Return the (X, Y) coordinate for the center point of the cell that contains the specified text.  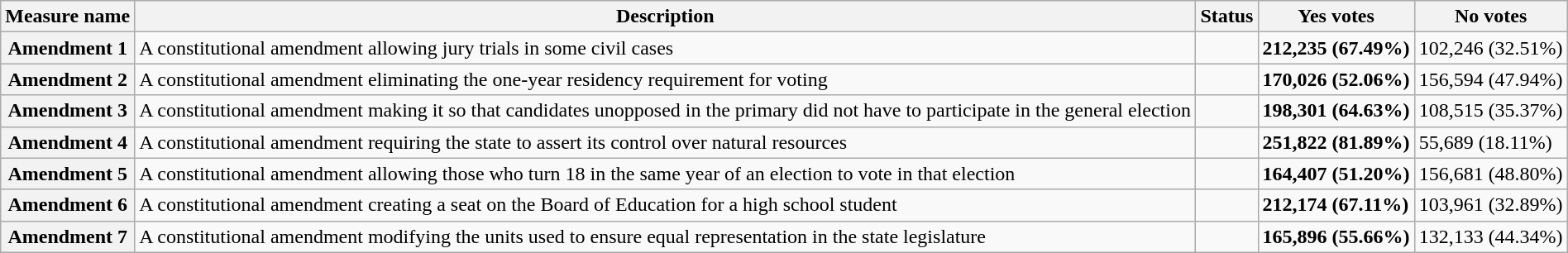
A constitutional amendment eliminating the one-year residency requirement for voting (665, 79)
156,594 (47.94%) (1490, 79)
212,174 (67.11%) (1336, 205)
108,515 (35.37%) (1490, 111)
102,246 (32.51%) (1490, 48)
156,681 (48.80%) (1490, 174)
132,133 (44.34%) (1490, 236)
Amendment 6 (68, 205)
Amendment 3 (68, 111)
Status (1227, 17)
198,301 (64.63%) (1336, 111)
Amendment 4 (68, 142)
A constitutional amendment requiring the state to assert its control over natural resources (665, 142)
A constitutional amendment modifying the units used to ensure equal representation in the state legislature (665, 236)
Yes votes (1336, 17)
A constitutional amendment making it so that candidates unopposed in the primary did not have to participate in the general election (665, 111)
A constitutional amendment allowing those who turn 18 in the same year of an election to vote in that election (665, 174)
Description (665, 17)
A constitutional amendment creating a seat on the Board of Education for a high school student (665, 205)
212,235 (67.49%) (1336, 48)
55,689 (18.11%) (1490, 142)
No votes (1490, 17)
251,822 (81.89%) (1336, 142)
Amendment 2 (68, 79)
165,896 (55.66%) (1336, 236)
A constitutional amendment allowing jury trials in some civil cases (665, 48)
Measure name (68, 17)
Amendment 1 (68, 48)
164,407 (51.20%) (1336, 174)
Amendment 7 (68, 236)
Amendment 5 (68, 174)
170,026 (52.06%) (1336, 79)
103,961 (32.89%) (1490, 205)
